Locate the cell with the specified text and output its [x, y] center coordinate. 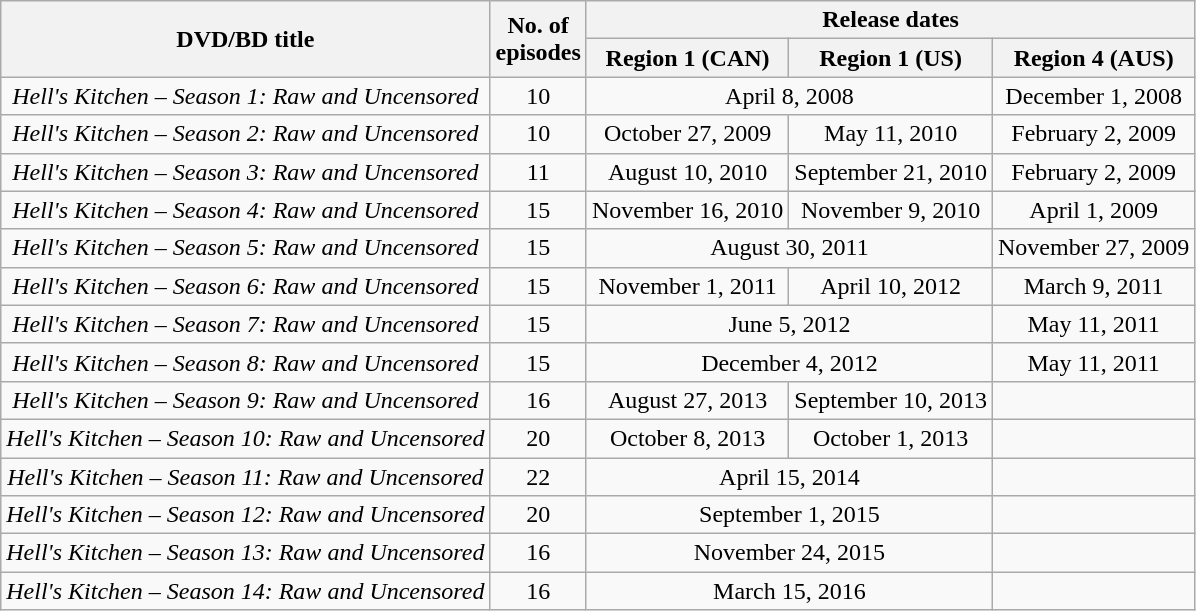
April 10, 2012 [891, 286]
August 30, 2011 [789, 248]
Hell's Kitchen – Season 11: Raw and Uncensored [246, 477]
Hell's Kitchen – Season 13: Raw and Uncensored [246, 553]
March 15, 2016 [789, 591]
October 27, 2009 [687, 134]
Release dates [890, 20]
Hell's Kitchen – Season 9: Raw and Uncensored [246, 400]
April 1, 2009 [1093, 210]
Hell's Kitchen – Season 8: Raw and Uncensored [246, 362]
Region 1 (US) [891, 58]
December 1, 2008 [1093, 96]
October 1, 2013 [891, 438]
November 16, 2010 [687, 210]
Hell's Kitchen – Season 10: Raw and Uncensored [246, 438]
September 10, 2013 [891, 400]
Hell's Kitchen – Season 12: Raw and Uncensored [246, 515]
June 5, 2012 [789, 324]
22 [538, 477]
November 9, 2010 [891, 210]
March 9, 2011 [1093, 286]
April 15, 2014 [789, 477]
August 10, 2010 [687, 172]
Region 1 (CAN) [687, 58]
September 21, 2010 [891, 172]
November 1, 2011 [687, 286]
11 [538, 172]
September 1, 2015 [789, 515]
Region 4 (AUS) [1093, 58]
DVD/BD title [246, 39]
November 24, 2015 [789, 553]
Hell's Kitchen – Season 7: Raw and Uncensored [246, 324]
April 8, 2008 [789, 96]
August 27, 2013 [687, 400]
November 27, 2009 [1093, 248]
December 4, 2012 [789, 362]
No. ofepisodes [538, 39]
Hell's Kitchen – Season 2: Raw and Uncensored [246, 134]
May 11, 2010 [891, 134]
Hell's Kitchen – Season 6: Raw and Uncensored [246, 286]
Hell's Kitchen – Season 5: Raw and Uncensored [246, 248]
Hell's Kitchen – Season 1: Raw and Uncensored [246, 96]
Hell's Kitchen – Season 3: Raw and Uncensored [246, 172]
Hell's Kitchen – Season 14: Raw and Uncensored [246, 591]
Hell's Kitchen – Season 4: Raw and Uncensored [246, 210]
October 8, 2013 [687, 438]
